Determine the [X, Y] coordinate at the center of the cell enclosing the given text.  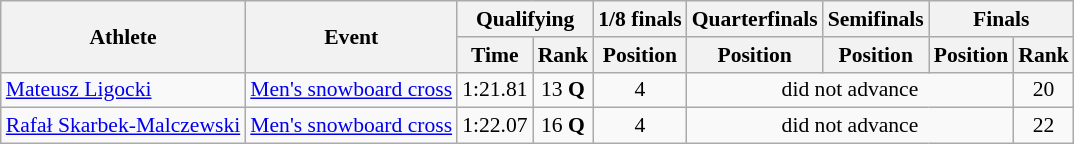
16 Q [564, 126]
Finals [1002, 19]
Athlete [123, 36]
Rafał Skarbek-Malczewski [123, 126]
Event [351, 36]
13 Q [564, 90]
1:22.07 [494, 126]
1/8 finals [640, 19]
22 [1044, 126]
Quarterfinals [755, 19]
Mateusz Ligocki [123, 90]
Semifinals [876, 19]
20 [1044, 90]
Time [494, 55]
Qualifying [525, 19]
1:21.81 [494, 90]
